From the cell containing the given text, extract its center point as (x, y) coordinate. 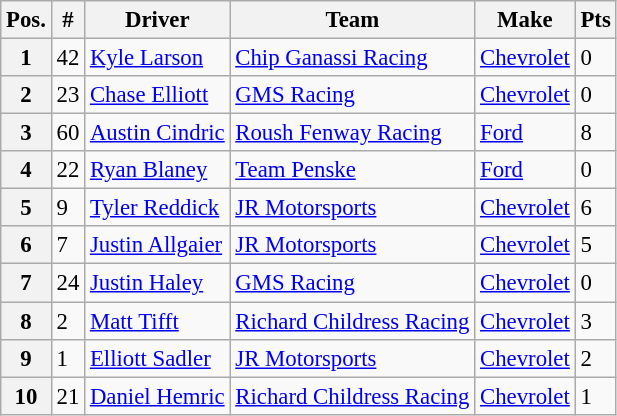
Pts (596, 20)
Make (525, 20)
Justin Allgaier (158, 245)
Daniel Hemric (158, 396)
Ryan Blaney (158, 170)
Matt Tifft (158, 321)
Team Penske (352, 170)
Justin Haley (158, 283)
Pos. (26, 20)
Kyle Larson (158, 58)
Tyler Reddick (158, 208)
Austin Cindric (158, 133)
23 (68, 95)
Driver (158, 20)
Chase Elliott (158, 95)
22 (68, 170)
4 (26, 170)
21 (68, 396)
42 (68, 58)
# (68, 20)
Chip Ganassi Racing (352, 58)
24 (68, 283)
60 (68, 133)
Elliott Sadler (158, 358)
Roush Fenway Racing (352, 133)
Team (352, 20)
10 (26, 396)
